Return (x, y) of the center of cell containing provided text 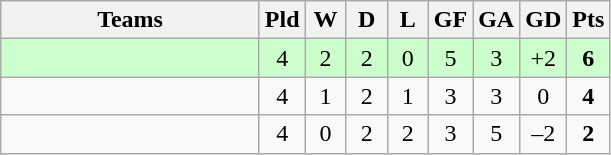
Pld (282, 20)
GD (544, 20)
+2 (544, 58)
Teams (130, 20)
GA (496, 20)
Pts (588, 20)
GF (450, 20)
W (326, 20)
D (366, 20)
–2 (544, 134)
6 (588, 58)
L (408, 20)
